Identify which cell holds the provided text, then report its [x, y] central coordinate. 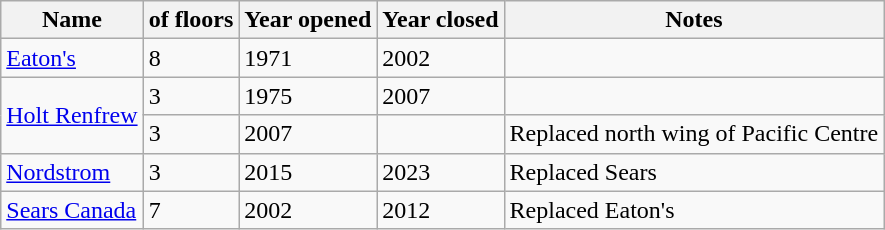
Year closed [440, 20]
7 [191, 210]
2023 [440, 172]
8 [191, 58]
Nordstrom [72, 172]
Eaton's [72, 58]
1971 [308, 58]
1975 [308, 96]
Sears Canada [72, 210]
Replaced Sears [694, 172]
Holt Renfrew [72, 115]
of floors [191, 20]
Replaced north wing of Pacific Centre [694, 134]
2015 [308, 172]
Notes [694, 20]
2012 [440, 210]
Year opened [308, 20]
Replaced Eaton's [694, 210]
Name [72, 20]
